Determine the (X, Y) coordinate at the center of the cell enclosing the given text.  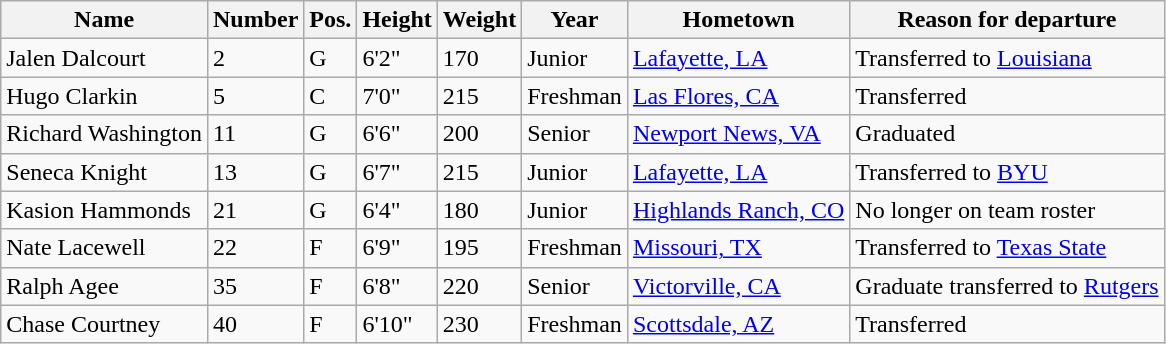
13 (255, 172)
Las Flores, CA (738, 96)
200 (479, 134)
Year (575, 20)
2 (255, 58)
170 (479, 58)
C (330, 96)
Richard Washington (104, 134)
Victorville, CA (738, 286)
Name (104, 20)
22 (255, 248)
6'9" (397, 248)
Highlands Ranch, CO (738, 210)
Transferred to BYU (1007, 172)
Graduate transferred to Rutgers (1007, 286)
6'8" (397, 286)
Weight (479, 20)
Nate Lacewell (104, 248)
Hugo Clarkin (104, 96)
Kasion Hammonds (104, 210)
6'7" (397, 172)
35 (255, 286)
Transferred to Texas State (1007, 248)
Height (397, 20)
Reason for departure (1007, 20)
6'10" (397, 324)
5 (255, 96)
Scottsdale, AZ (738, 324)
Ralph Agee (104, 286)
230 (479, 324)
Missouri, TX (738, 248)
180 (479, 210)
Transferred to Louisiana (1007, 58)
6'6" (397, 134)
21 (255, 210)
Pos. (330, 20)
40 (255, 324)
Number (255, 20)
7'0" (397, 96)
6'2" (397, 58)
Jalen Dalcourt (104, 58)
Graduated (1007, 134)
No longer on team roster (1007, 210)
220 (479, 286)
195 (479, 248)
6'4" (397, 210)
Chase Courtney (104, 324)
Hometown (738, 20)
Newport News, VA (738, 134)
Seneca Knight (104, 172)
11 (255, 134)
